Scan for the cell matching the given text and deliver its (X, Y) coordinate at center. 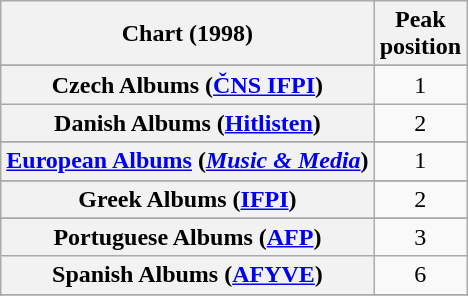
Peakposition (420, 34)
Czech Albums (ČNS IFPI) (188, 85)
Portuguese Albums (AFP) (188, 237)
Chart (1998) (188, 34)
Danish Albums (Hitlisten) (188, 123)
6 (420, 275)
Greek Albums (IFPI) (188, 199)
European Albums (Music & Media) (188, 161)
3 (420, 237)
Spanish Albums (AFYVE) (188, 275)
